Output the [X, Y] coordinate of the center of the cell containing the given text.  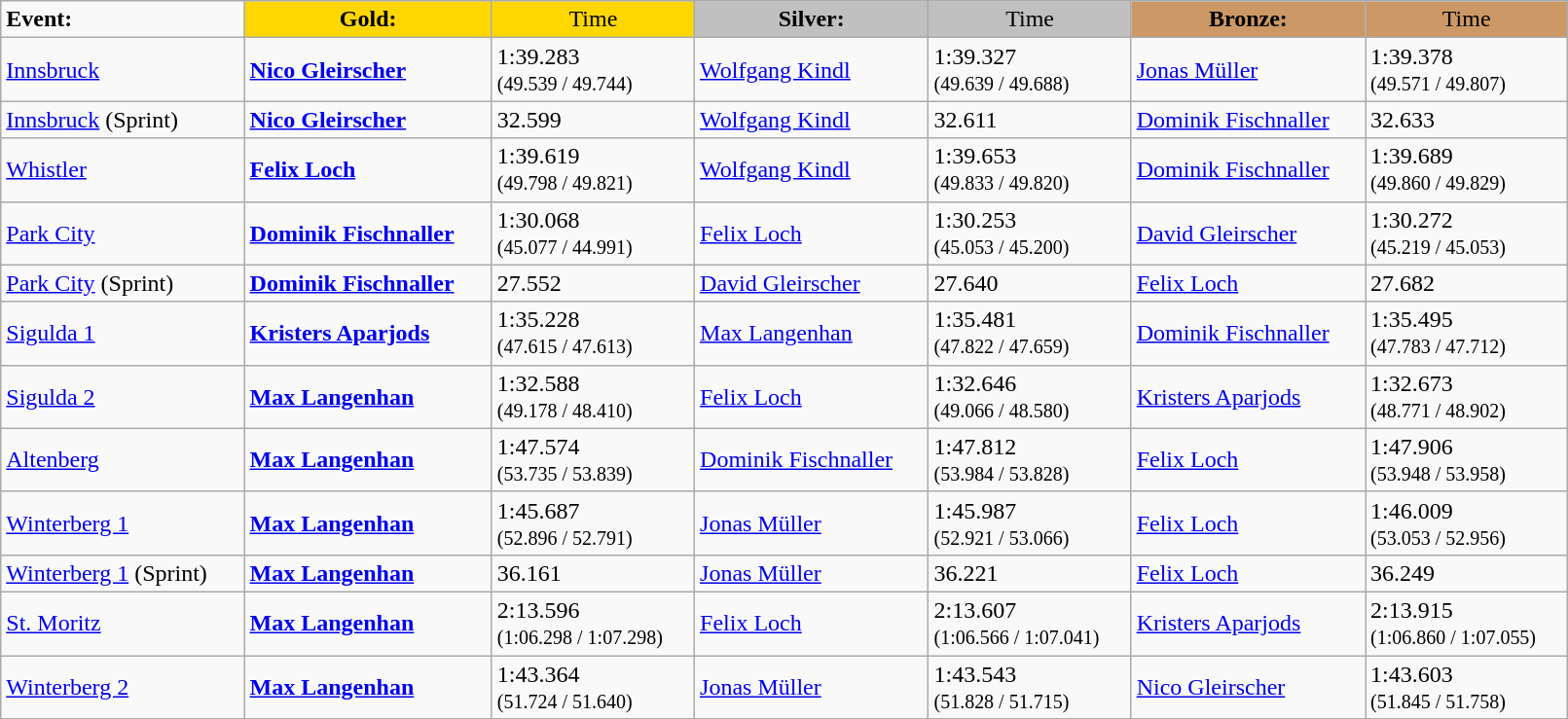
Winterberg 1 (Sprint) [123, 573]
1:30.068(45.077 / 44.991) [593, 234]
1:30.253(45.053 / 45.200) [1030, 234]
1:46.009(53.053 / 52.956) [1467, 523]
2:13.596(1:06.298 / 1:07.298) [593, 623]
1:45.687(52.896 / 52.791) [593, 523]
1:39.689(49.860 / 49.829) [1467, 169]
1:35.228(47.615 / 47.613) [593, 333]
1:39.619(49.798 / 49.821) [593, 169]
Event: [123, 19]
32.633 [1467, 120]
36.221 [1030, 573]
Whistler [123, 169]
1:35.495(47.783 / 47.712) [1467, 333]
1:43.603(51.845 / 51.758) [1467, 687]
Altenberg [123, 459]
Innsbruck [123, 70]
36.249 [1467, 573]
Winterberg 2 [123, 687]
2:13.607(1:06.566 / 1:07.041) [1030, 623]
Innsbruck (Sprint) [123, 120]
1:43.543(51.828 / 51.715) [1030, 687]
32.599 [593, 120]
Park City [123, 234]
2:13.915(1:06.860 / 1:07.055) [1467, 623]
Sigulda 1 [123, 333]
1:45.987(52.921 / 53.066) [1030, 523]
1:47.906(53.948 / 53.958) [1467, 459]
1:47.574(53.735 / 53.839) [593, 459]
27.552 [593, 283]
1:39.378(49.571 / 49.807) [1467, 70]
1:39.653(49.833 / 49.820) [1030, 169]
1:32.588(49.178 / 48.410) [593, 397]
Winterberg 1 [123, 523]
1:43.364(51.724 / 51.640) [593, 687]
1:47.812(53.984 / 53.828) [1030, 459]
St. Moritz [123, 623]
1:30.272(45.219 / 45.053) [1467, 234]
1:39.327(49.639 / 49.688) [1030, 70]
36.161 [593, 573]
1:35.481(47.822 / 47.659) [1030, 333]
32.611 [1030, 120]
1:39.283(49.539 / 49.744) [593, 70]
1:32.646(49.066 / 48.580) [1030, 397]
Park City (Sprint) [123, 283]
1:32.673(48.771 / 48.902) [1467, 397]
Gold: [368, 19]
27.640 [1030, 283]
Sigulda 2 [123, 397]
27.682 [1467, 283]
Silver: [812, 19]
Bronze: [1248, 19]
